Provide the (x, y) coordinate of the cell's center where the given text is located.  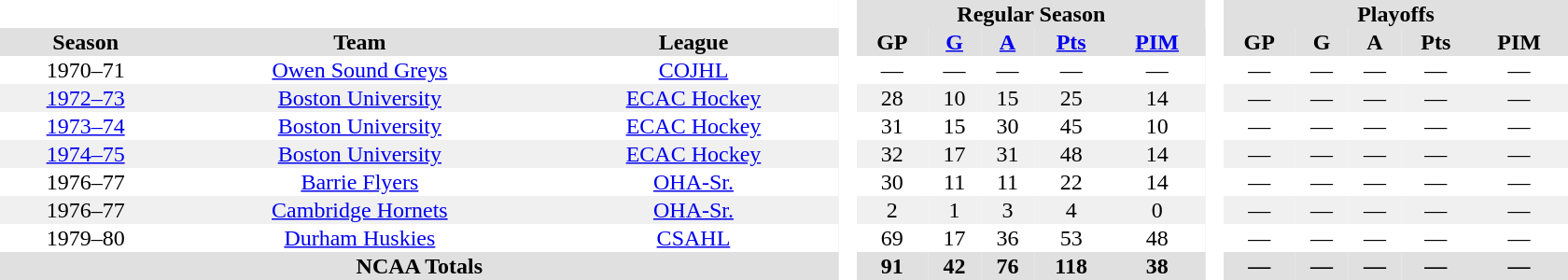
CSAHL (693, 238)
Durham Huskies (359, 238)
22 (1071, 182)
League (693, 42)
28 (892, 98)
3 (1008, 210)
Team (359, 42)
118 (1071, 266)
1 (954, 210)
1970–71 (86, 70)
Season (86, 42)
38 (1157, 266)
Barrie Flyers (359, 182)
2 (892, 210)
Cambridge Hornets (359, 210)
1972–73 (86, 98)
42 (954, 266)
1974–75 (86, 154)
NCAA Totals (420, 266)
91 (892, 266)
45 (1071, 126)
1973–74 (86, 126)
53 (1071, 238)
COJHL (693, 70)
Owen Sound Greys (359, 70)
32 (892, 154)
Playoffs (1396, 14)
0 (1157, 210)
76 (1008, 266)
Regular Season (1031, 14)
69 (892, 238)
36 (1008, 238)
1979–80 (86, 238)
4 (1071, 210)
25 (1071, 98)
